Identify which cell holds the provided text, then report its [X, Y] central coordinate. 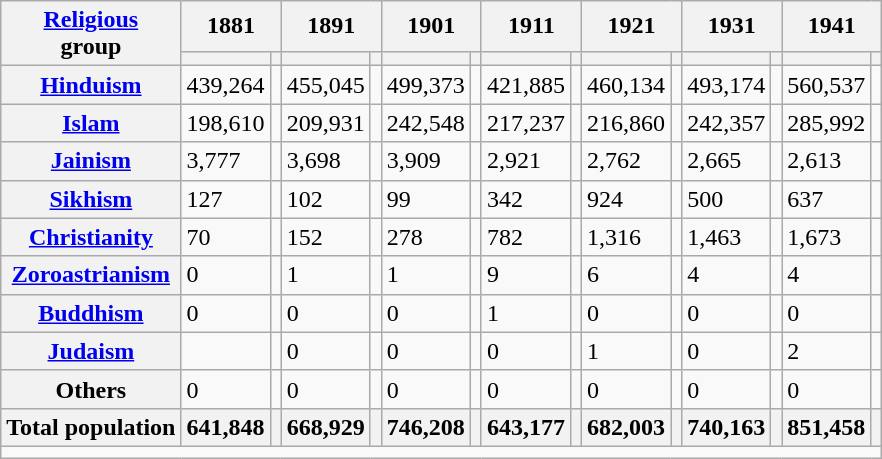
2,762 [626, 161]
Sikhism [91, 199]
439,264 [226, 85]
3,909 [426, 161]
102 [326, 199]
Religiousgroup [91, 34]
1901 [431, 26]
198,610 [226, 123]
2,921 [526, 161]
3,777 [226, 161]
643,177 [526, 427]
1911 [531, 26]
Islam [91, 123]
1891 [331, 26]
740,163 [726, 427]
493,174 [726, 85]
1,673 [826, 237]
Christianity [91, 237]
Judaism [91, 351]
1881 [231, 26]
637 [826, 199]
924 [626, 199]
782 [526, 237]
Zoroastrianism [91, 275]
1,316 [626, 237]
Total population [91, 427]
421,885 [526, 85]
682,003 [626, 427]
Buddhism [91, 313]
Others [91, 389]
668,929 [326, 427]
499,373 [426, 85]
455,045 [326, 85]
9 [526, 275]
3,698 [326, 161]
460,134 [626, 85]
Hinduism [91, 85]
746,208 [426, 427]
242,357 [726, 123]
500 [726, 199]
285,992 [826, 123]
127 [226, 199]
217,237 [526, 123]
99 [426, 199]
1931 [732, 26]
1,463 [726, 237]
641,848 [226, 427]
242,548 [426, 123]
1941 [832, 26]
2,665 [726, 161]
Jainism [91, 161]
342 [526, 199]
209,931 [326, 123]
216,860 [626, 123]
1921 [632, 26]
851,458 [826, 427]
6 [626, 275]
278 [426, 237]
70 [226, 237]
560,537 [826, 85]
152 [326, 237]
2,613 [826, 161]
2 [826, 351]
